Provide the (x, y) coordinate of the cell's center where the given text is located.  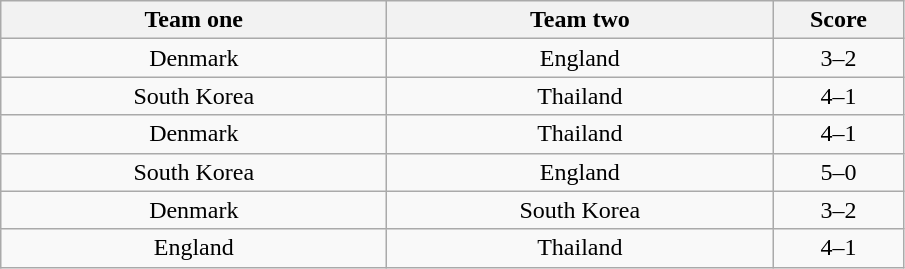
Team one (194, 20)
Team two (580, 20)
5–0 (838, 172)
Score (838, 20)
